Search for the cell housing the specified text and yield its (X, Y) center coordinate. 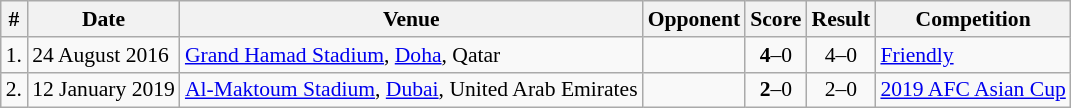
2. (14, 90)
Score (776, 19)
1. (14, 55)
24 August 2016 (104, 55)
Grand Hamad Stadium, Doha, Qatar (412, 55)
Competition (972, 19)
Venue (412, 19)
Date (104, 19)
Result (840, 19)
Al-Maktoum Stadium, Dubai, United Arab Emirates (412, 90)
Friendly (972, 55)
Opponent (694, 19)
2019 AFC Asian Cup (972, 90)
12 January 2019 (104, 90)
# (14, 19)
